Scan for the cell matching the given text and deliver its [X, Y] coordinate at center. 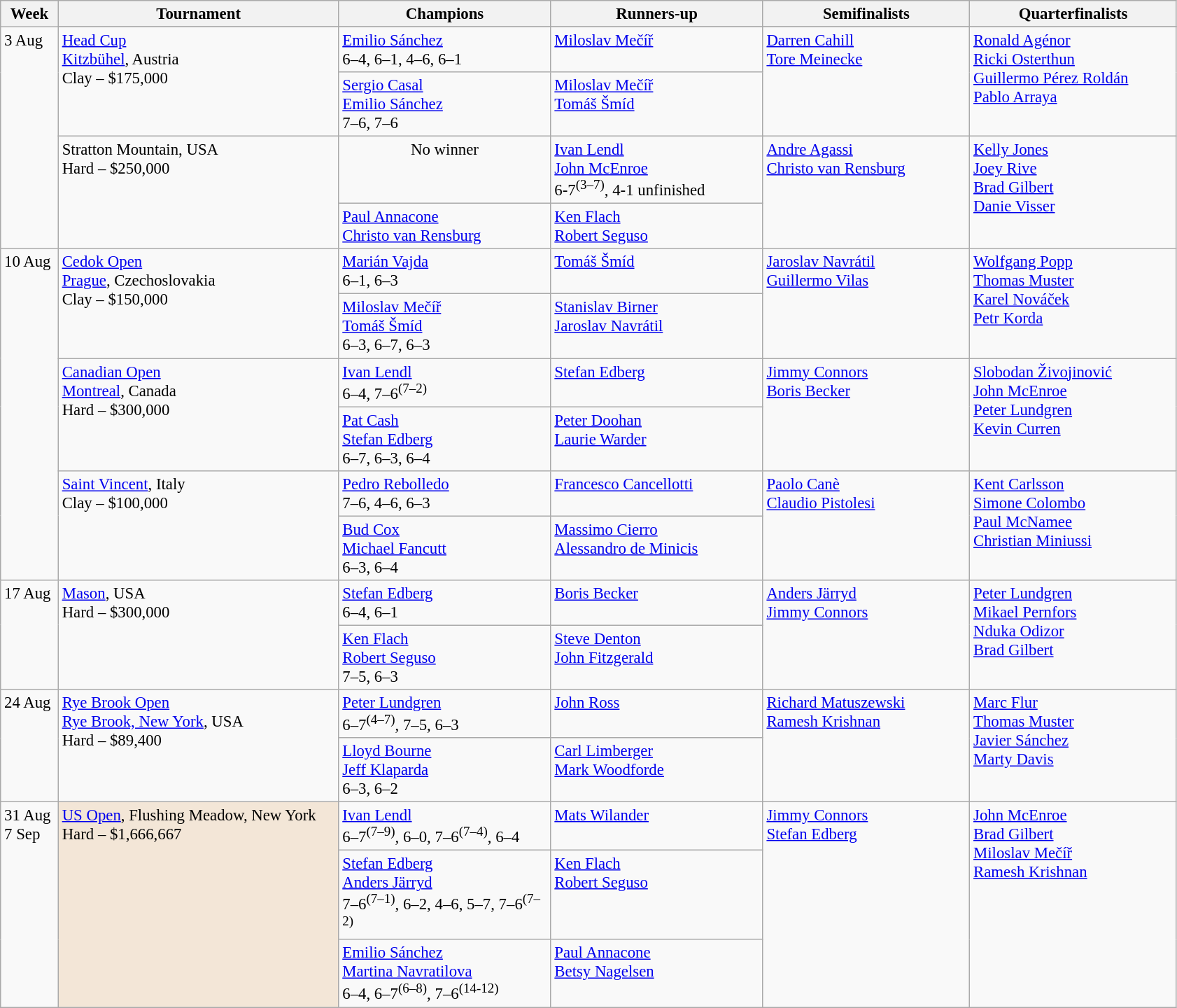
Miloslav Mečíř [656, 50]
Kelly Jones Joey Rive Brad Gilbert Danie Visser [1073, 193]
Jimmy Connors Stefan Edberg [866, 904]
Slobodan Živojinović John McEnroe Peter Lundgren Kevin Curren [1073, 414]
Bud Cox Michael Fancutt 6–3, 6–4 [445, 548]
Peter Doohan Laurie Warder [656, 439]
Carl Limberger Mark Woodforde [656, 770]
Pedro Rebolledo 7–6, 4–6, 6–3 [445, 493]
Ivan Lendl 6–4, 7–6(7–2) [445, 382]
Pat Cash Stefan Edberg 6–7, 6–3, 6–4 [445, 439]
Mats Wilander [656, 826]
Ivan Lendl John McEnroe 6-7(3–7), 4-1 unfinished [656, 170]
Marc Flur Thomas Muster Javier Sánchez Marty Davis [1073, 746]
John McEnroe Brad Gilbert Miloslav Mečíř Ramesh Krishnan [1073, 904]
John Ross [656, 714]
Miloslav Mečíř Tomáš Šmíd 6–3, 6–7, 6–3 [445, 326]
Rye Brook Open Rye Brook, New York, USA Hard – $89,400 [199, 746]
Paul Annacone Christo van Rensburg [445, 227]
Tomáš Šmíd [656, 272]
31 Aug7 Sep [29, 904]
Ivan Lendl 6–7(7–9), 6–0, 7–6(7–4), 6–4 [445, 826]
Richard Matuszewski Ramesh Krishnan [866, 746]
17 Aug [29, 635]
Stefan Edberg [656, 382]
Lloyd Bourne Jeff Klaparda 6–3, 6–2 [445, 770]
Boris Becker [656, 603]
Miloslav Mečíř Tomáš Šmíd [656, 104]
Paul Annacone Betsy Nagelsen [656, 974]
3 Aug [29, 139]
Stanislav Birner Jaroslav Navrátil [656, 326]
Stefan Edberg Anders Järryd 7–6(7–1), 6–2, 4–6, 5–7, 7–6(7–2) [445, 895]
Andre Agassi Christo van Rensburg [866, 193]
Francesco Cancellotti [656, 493]
Paolo Canè Claudio Pistolesi [866, 525]
Stefan Edberg 6–4, 6–1 [445, 603]
Tournament [199, 14]
Stratton Mountain, USA Hard – $250,000 [199, 193]
10 Aug [29, 414]
Emilio Sánchez Martina Navratilova 6–4, 6–7(6–8), 7–6(14-12) [445, 974]
Champions [445, 14]
Darren Cahill Tore Meinecke [866, 82]
Massimo Cierro Alessandro de Minicis [656, 548]
Ronald Agénor Ricki Osterthun Guillermo Pérez Roldán Pablo Arraya [1073, 82]
Saint Vincent, Italy Clay – $100,000 [199, 525]
Peter Lundgren Mikael Pernfors Nduka Odizor Brad Gilbert [1073, 635]
Wolfgang Popp Thomas Muster Karel Nováček Petr Korda [1073, 304]
Steve Denton John Fitzgerald [656, 657]
Head Cup Kitzbühel, Austria Clay – $175,000 [199, 82]
No winner [445, 170]
Anders Järryd Jimmy Connors [866, 635]
Cedok Open Prague, Czechoslovakia Clay – $150,000 [199, 304]
Semifinalists [866, 14]
Marián Vajda 6–1, 6–3 [445, 272]
Quarterfinalists [1073, 14]
Kent Carlsson Simone Colombo Paul McNamee Christian Miniussi [1073, 525]
24 Aug [29, 746]
Mason, USA Hard – $300,000 [199, 635]
Jimmy Connors Boris Becker [866, 414]
Emilio Sánchez 6–4, 6–1, 4–6, 6–1 [445, 50]
Sergio Casal Emilio Sánchez 7–6, 7–6 [445, 104]
Ken Flach Robert Seguso 7–5, 6–3 [445, 657]
US Open, Flushing Meadow, New York Hard – $1,666,667 [199, 904]
Week [29, 14]
Runners-up [656, 14]
Canadian Open Montreal, Canada Hard – $300,000 [199, 414]
Jaroslav Navrátil Guillermo Vilas [866, 304]
Peter Lundgren 6–7(4–7), 7–5, 6–3 [445, 714]
